Provide the (x, y) coordinate of the cell's center where the given text is located.  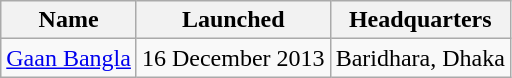
Launched (233, 20)
Headquarters (420, 20)
Gaan Bangla (69, 58)
16 December 2013 (233, 58)
Baridhara, Dhaka (420, 58)
Name (69, 20)
